Locate the cell with the specified text and output its [X, Y] center coordinate. 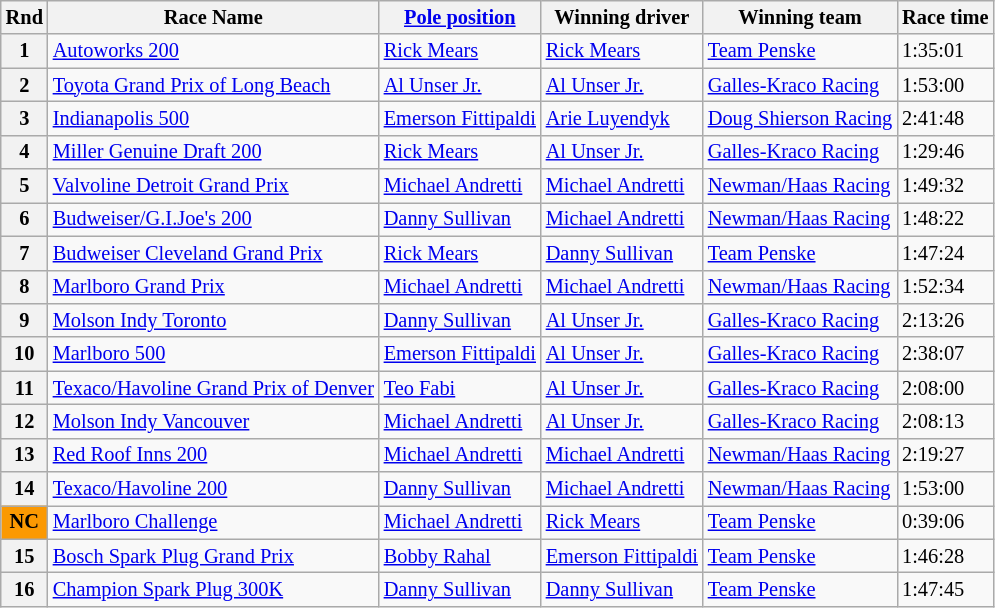
Texaco/Havoline 200 [214, 489]
Bosch Spark Plug Grand Prix [214, 556]
1:29:46 [945, 152]
Valvoline Detroit Grand Prix [214, 186]
NC [24, 522]
Marlboro 500 [214, 354]
Doug Shierson Racing [800, 118]
2:08:00 [945, 388]
15 [24, 556]
1:46:28 [945, 556]
8 [24, 287]
Winning driver [622, 17]
Toyota Grand Prix of Long Beach [214, 85]
Race time [945, 17]
Budweiser Cleveland Grand Prix [214, 253]
0:39:06 [945, 522]
Miller Genuine Draft 200 [214, 152]
5 [24, 186]
Indianapolis 500 [214, 118]
9 [24, 320]
7 [24, 253]
2:38:07 [945, 354]
2:13:26 [945, 320]
Red Roof Inns 200 [214, 455]
1:35:01 [945, 51]
Budweiser/G.I.Joe's 200 [214, 219]
Pole position [460, 17]
Race Name [214, 17]
Bobby Rahal [460, 556]
2:19:27 [945, 455]
2:41:48 [945, 118]
1:49:32 [945, 186]
Texaco/Havoline Grand Prix of Denver [214, 388]
1:52:34 [945, 287]
Teo Fabi [460, 388]
Marlboro Grand Prix [214, 287]
10 [24, 354]
Molson Indy Toronto [214, 320]
1 [24, 51]
4 [24, 152]
2:08:13 [945, 421]
12 [24, 421]
Autoworks 200 [214, 51]
1:47:45 [945, 589]
6 [24, 219]
11 [24, 388]
1:48:22 [945, 219]
16 [24, 589]
2 [24, 85]
Marlboro Challenge [214, 522]
3 [24, 118]
Winning team [800, 17]
13 [24, 455]
1:47:24 [945, 253]
Champion Spark Plug 300K [214, 589]
Molson Indy Vancouver [214, 421]
Arie Luyendyk [622, 118]
Rnd [24, 17]
14 [24, 489]
